Pinpoint the cell where the given text exists, returning its [x, y] midpoint coordinate. 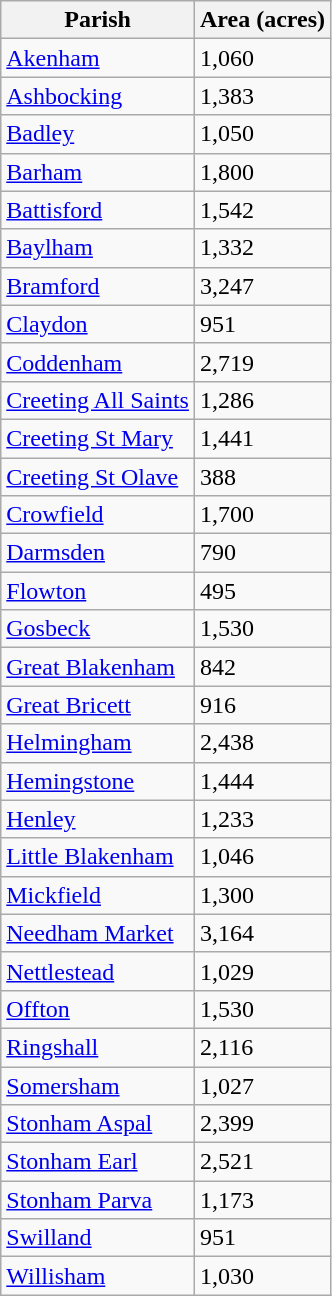
Ashbocking [98, 96]
2,116 [262, 1047]
Crowfield [98, 515]
Claydon [98, 324]
1,542 [262, 210]
3,247 [262, 286]
Battisford [98, 210]
1,286 [262, 400]
Helmingham [98, 743]
388 [262, 477]
Stonham Parva [98, 1200]
Somersham [98, 1085]
Needham Market [98, 933]
Bramford [98, 286]
1,700 [262, 515]
Coddenham [98, 362]
2,719 [262, 362]
1,060 [262, 58]
Little Blakenham [98, 857]
Swilland [98, 1238]
Creeting St Mary [98, 438]
790 [262, 553]
Offton [98, 1009]
1,332 [262, 248]
Gosbeck [98, 629]
Great Bricett [98, 705]
Henley [98, 819]
Area (acres) [262, 20]
Parish [98, 20]
1,383 [262, 96]
1,050 [262, 134]
Mickfield [98, 895]
Baylham [98, 248]
1,030 [262, 1276]
Ringshall [98, 1047]
1,300 [262, 895]
495 [262, 591]
Creeting St Olave [98, 477]
2,399 [262, 1124]
Flowton [98, 591]
1,233 [262, 819]
Darmsden [98, 553]
1,046 [262, 857]
1,027 [262, 1085]
1,441 [262, 438]
2,438 [262, 743]
1,173 [262, 1200]
842 [262, 667]
Barham [98, 172]
Nettlestead [98, 971]
Stonham Aspal [98, 1124]
2,521 [262, 1162]
Willisham [98, 1276]
Great Blakenham [98, 667]
Creeting All Saints [98, 400]
916 [262, 705]
Hemingstone [98, 781]
Stonham Earl [98, 1162]
1,444 [262, 781]
1,800 [262, 172]
1,029 [262, 971]
Badley [98, 134]
3,164 [262, 933]
Akenham [98, 58]
